Find where the given text appears and provide that cell's center as (x, y) coordinate. 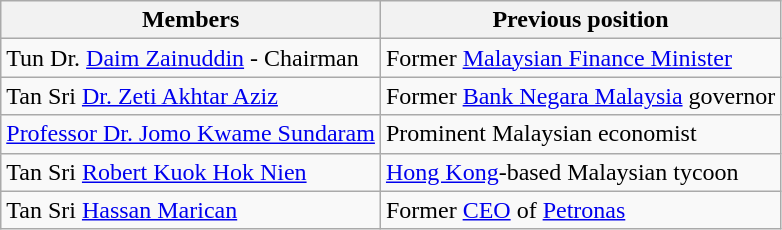
Tan Sri Hassan Marican (191, 210)
Members (191, 20)
Tun Dr. Daim Zainuddin - Chairman (191, 58)
Former Malaysian Finance Minister (580, 58)
Tan Sri Robert Kuok Hok Nien (191, 172)
Hong Kong-based Malaysian tycoon (580, 172)
Prominent Malaysian economist (580, 134)
Tan Sri Dr. Zeti Akhtar Aziz (191, 96)
Former Bank Negara Malaysia governor (580, 96)
Former CEO of Petronas (580, 210)
Previous position (580, 20)
Professor Dr. Jomo Kwame Sundaram (191, 134)
